Scan for the cell matching the given text and deliver its [x, y] coordinate at center. 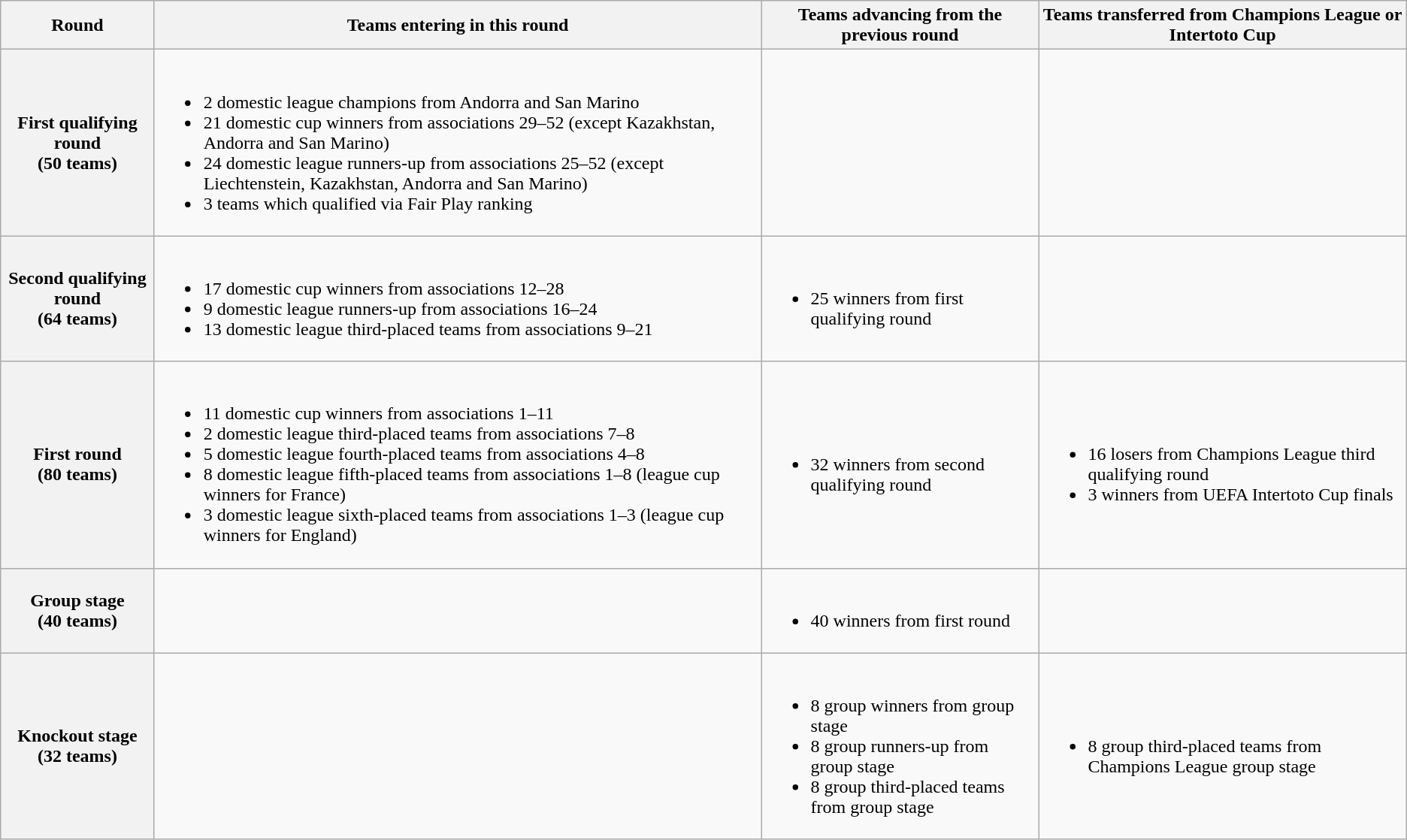
Teams entering in this round [458, 26]
First qualifying round(50 teams) [77, 143]
8 group third-placed teams from Champions League group stage [1222, 746]
Second qualifying round(64 teams) [77, 299]
Teams transferred from Champions League or Intertoto Cup [1222, 26]
Round [77, 26]
32 winners from second qualifying round [900, 464]
Group stage(40 teams) [77, 610]
Teams advancing from the previous round [900, 26]
40 winners from first round [900, 610]
25 winners from first qualifying round [900, 299]
8 group winners from group stage8 group runners-up from group stage8 group third-placed teams from group stage [900, 746]
Knockout stage(32 teams) [77, 746]
16 losers from Champions League third qualifying round3 winners from UEFA Intertoto Cup finals [1222, 464]
First round(80 teams) [77, 464]
